For the text-containing cell, return its midpoint in (x, y) coordinate format. 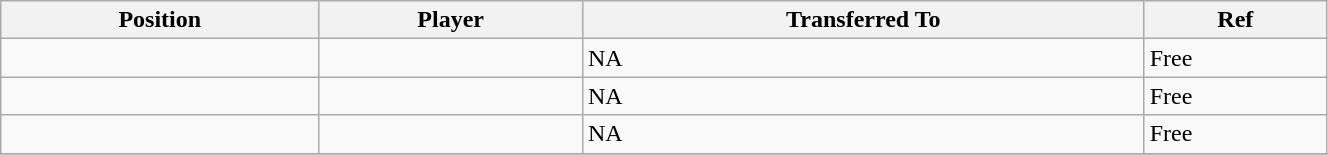
Transferred To (863, 20)
Ref (1235, 20)
Position (160, 20)
Player (451, 20)
